Capture the cell that displays the provided text and extract its (X, Y) central coordinate. 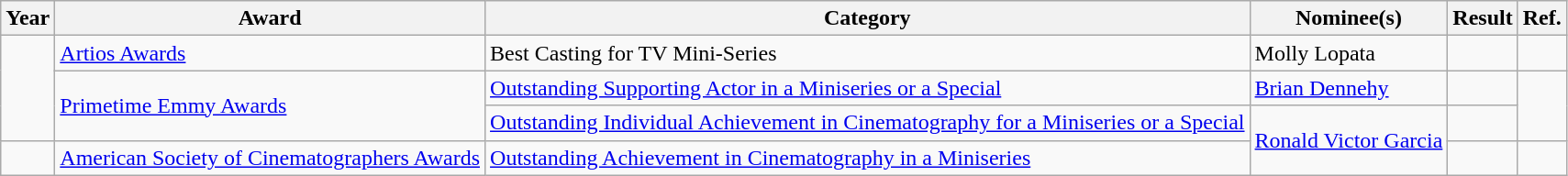
Primetime Emmy Awards (270, 105)
Result (1483, 18)
Brian Dennehy (1349, 88)
American Society of Cinematographers Awards (270, 158)
Category (868, 18)
Outstanding Achievement in Cinematography in a Miniseries (868, 158)
Ronald Victor Garcia (1349, 140)
Ref. (1541, 18)
Nominee(s) (1349, 18)
Year (28, 18)
Outstanding Individual Achievement in Cinematography for a Miniseries or a Special (868, 123)
Molly Lopata (1349, 53)
Outstanding Supporting Actor in a Miniseries or a Special (868, 88)
Best Casting for TV Mini-Series (868, 53)
Artios Awards (270, 53)
Award (270, 18)
